Extract the [x, y] coordinate from the center of the cell holding the provided text.  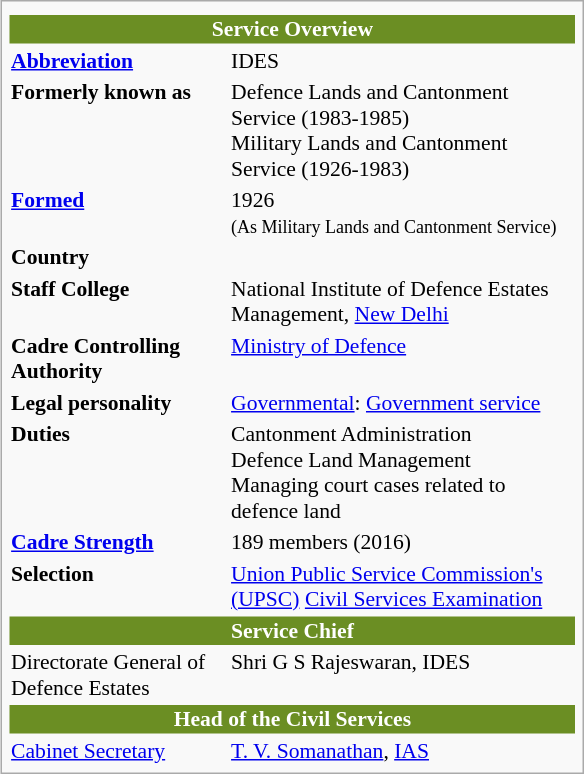
Union Public Service Commission's (UPSC) Civil Services Examination [403, 586]
Country [118, 257]
Legal personality [118, 402]
Defence Lands and Cantonment Service (1983-1985) Military Lands and Cantonment Service (1926-1983) [403, 130]
Duties [118, 472]
Cantonment AdministrationDefence Land Management Managing court cases related to defence land [403, 472]
Selection [118, 586]
Cadre Strength [118, 542]
T. V. Somanathan, IAS [403, 750]
IDES [403, 60]
Shri G S Rajeswaran, IDES [403, 675]
Governmental: Government service [403, 402]
Directorate General of Defence Estates [118, 675]
Head of the Civil Services [293, 719]
Formerly known as [118, 130]
Abbreviation [118, 60]
Service Overview [293, 29]
Service Chief [293, 630]
1926 (As Military Lands and Cantonment Service) [403, 213]
Formed [118, 213]
Cadre Controlling Authority [118, 358]
Cabinet Secretary [118, 750]
189 members (2016) [403, 542]
Ministry of Defence [403, 358]
National Institute of Defence Estates Management, New Delhi [403, 301]
Staff College [118, 301]
